Output the [X, Y] coordinate of the center of the cell containing the given text.  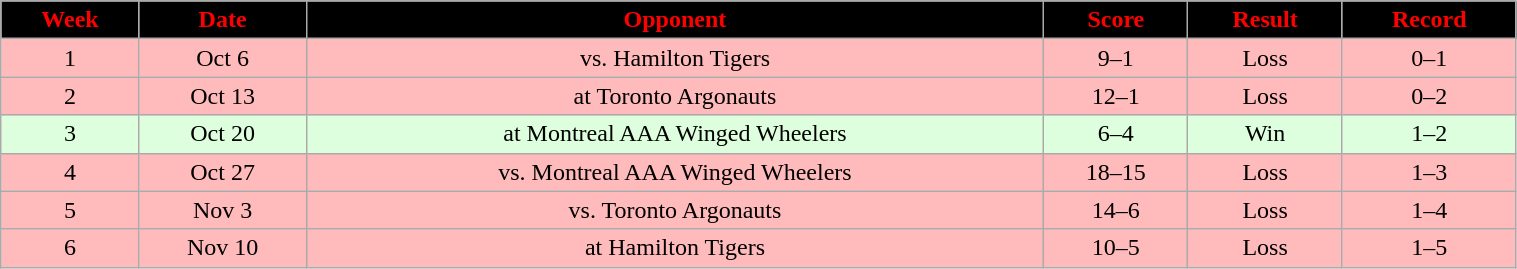
Opponent [675, 20]
12–1 [1116, 96]
Record [1429, 20]
1 [70, 58]
Oct 6 [222, 58]
1–3 [1429, 172]
14–6 [1116, 210]
5 [70, 210]
Oct 27 [222, 172]
9–1 [1116, 58]
Nov 3 [222, 210]
Oct 20 [222, 134]
6 [70, 248]
6–4 [1116, 134]
Date [222, 20]
1–4 [1429, 210]
at Montreal AAA Winged Wheelers [675, 134]
1–2 [1429, 134]
Win [1266, 134]
Week [70, 20]
Oct 13 [222, 96]
at Hamilton Tigers [675, 248]
3 [70, 134]
Result [1266, 20]
Nov 10 [222, 248]
2 [70, 96]
0–1 [1429, 58]
4 [70, 172]
vs. Montreal AAA Winged Wheelers [675, 172]
1–5 [1429, 248]
Score [1116, 20]
at Toronto Argonauts [675, 96]
vs. Hamilton Tigers [675, 58]
18–15 [1116, 172]
vs. Toronto Argonauts [675, 210]
10–5 [1116, 248]
0–2 [1429, 96]
